Scan for the cell matching the given text and deliver its (X, Y) coordinate at center. 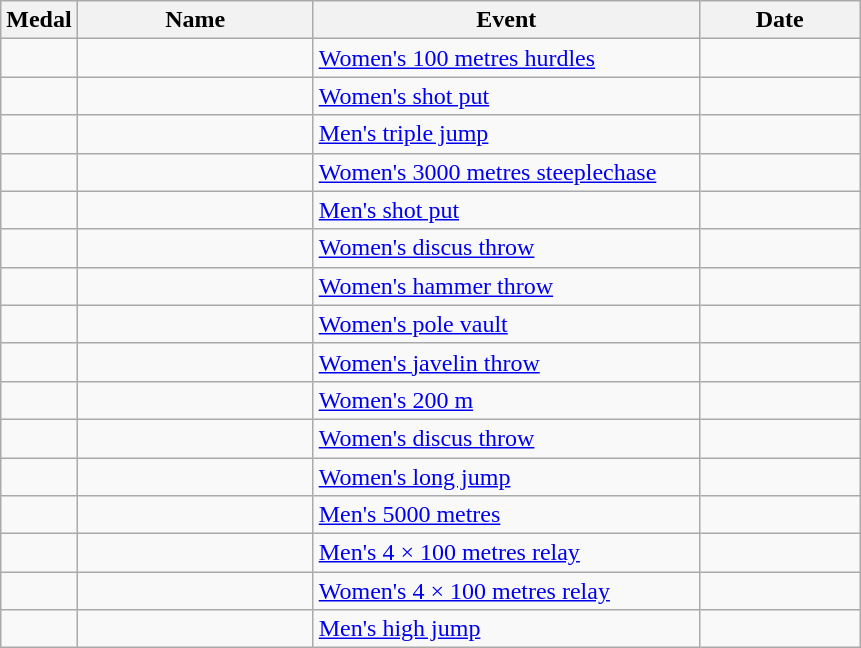
Men's triple jump (506, 134)
Name (195, 20)
Women's 3000 metres steeplechase (506, 172)
Men's 4 × 100 metres relay (506, 553)
Women's shot put (506, 96)
Event (506, 20)
Date (780, 20)
Women's 200 m (506, 400)
Medal (39, 20)
Men's high jump (506, 629)
Men's shot put (506, 210)
Men's 5000 metres (506, 515)
Women's hammer throw (506, 286)
Women's 100 metres hurdles (506, 58)
Women's javelin throw (506, 362)
Women's long jump (506, 477)
Women's 4 × 100 metres relay (506, 591)
Women's pole vault (506, 324)
